Extract the [X, Y] coordinate from the center of the cell holding the provided text.  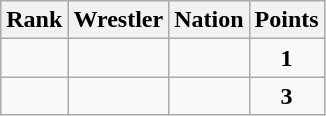
Wrestler [118, 20]
Points [286, 20]
1 [286, 58]
3 [286, 96]
Rank [34, 20]
Nation [209, 20]
